Identify which cell holds the provided text, then report its (X, Y) central coordinate. 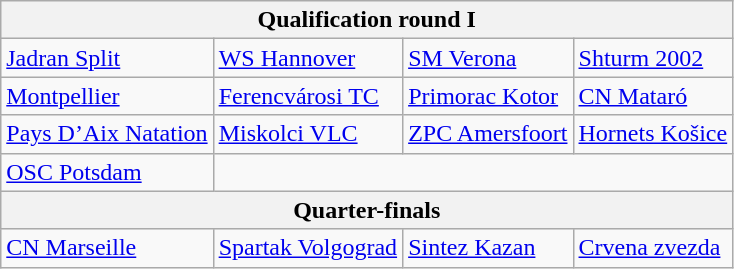
SM Verona (488, 58)
Hornets Košice (653, 134)
Shturm 2002 (653, 58)
WS Hannover (308, 58)
Sintez Kazan (488, 248)
CN Marseille (107, 248)
Spartak Volgograd (308, 248)
Miskolci VLC (308, 134)
Pays D’Aix Natation (107, 134)
Qualification round I (367, 20)
Crvena zvezda (653, 248)
Quarter-finals (367, 210)
Primorac Kotor (488, 96)
ZPC Amersfoort (488, 134)
Jadran Split (107, 58)
OSC Potsdam (107, 172)
Ferencvárosi TC (308, 96)
Montpellier (107, 96)
CN Mataró (653, 96)
